Search for the cell housing the specified text and yield its [X, Y] center coordinate. 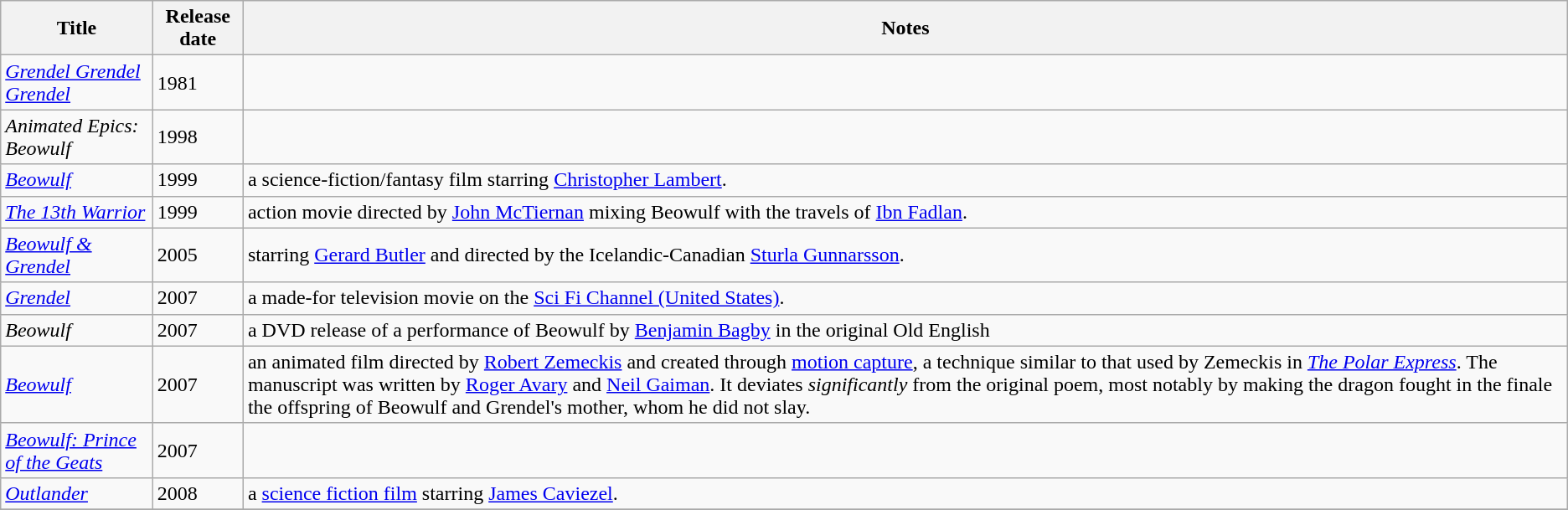
a made-for television movie on the Sci Fi Channel (United States). [905, 298]
Animated Epics: Beowulf [77, 137]
a science fiction film starring James Caviezel. [905, 493]
Outlander [77, 493]
Notes [905, 28]
Grendel [77, 298]
1981 [198, 82]
Beowulf & Grendel [77, 255]
a DVD release of a performance of Beowulf by Benjamin Bagby in the original Old English [905, 330]
Title [77, 28]
Grendel Grendel Grendel [77, 82]
Release date [198, 28]
2005 [198, 255]
The 13th Warrior [77, 212]
action movie directed by John McTiernan mixing Beowulf with the travels of Ibn Fadlan. [905, 212]
starring Gerard Butler and directed by the Icelandic-Canadian Sturla Gunnarsson. [905, 255]
Beowulf: Prince of the Geats [77, 451]
2008 [198, 493]
a science-fiction/fantasy film starring Christopher Lambert. [905, 180]
1998 [198, 137]
